For the text-containing cell, return its midpoint in [x, y] coordinate format. 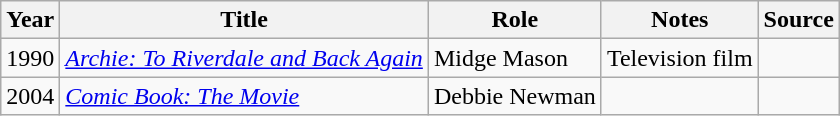
Title [244, 20]
Archie: To Riverdale and Back Again [244, 58]
Comic Book: The Movie [244, 96]
2004 [30, 96]
Year [30, 20]
Role [514, 20]
1990 [30, 58]
Debbie Newman [514, 96]
Television film [680, 58]
Midge Mason [514, 58]
Source [798, 20]
Notes [680, 20]
